Identify which cell holds the provided text, then report its (X, Y) central coordinate. 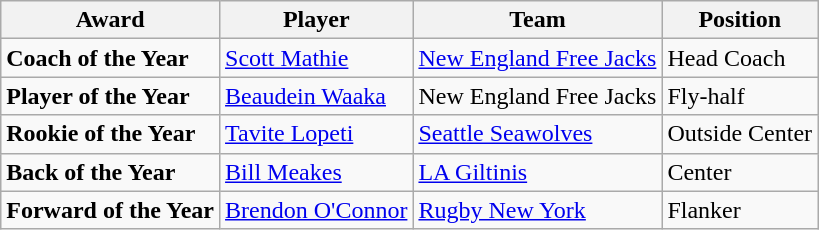
Tavite Lopeti (316, 134)
Head Coach (740, 58)
Award (110, 20)
Scott Mathie (316, 58)
Rugby New York (538, 210)
Coach of the Year (110, 58)
Rookie of the Year (110, 134)
Seattle Seawolves (538, 134)
Position (740, 20)
Back of the Year (110, 172)
Outside Center (740, 134)
LA Giltinis (538, 172)
Beaudein Waaka (316, 96)
Center (740, 172)
Player (316, 20)
Flanker (740, 210)
Player of the Year (110, 96)
Fly-half (740, 96)
Forward of the Year (110, 210)
Team (538, 20)
Bill Meakes (316, 172)
Brendon O'Connor (316, 210)
